Output the [X, Y] coordinate of the center of the cell containing the given text.  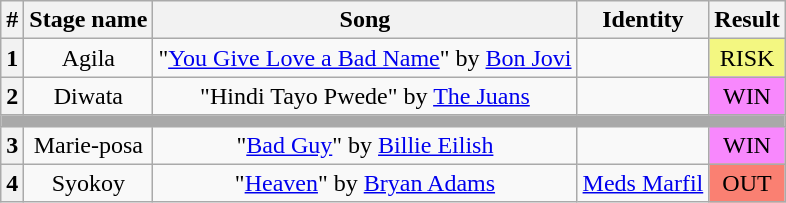
Result [747, 20]
"You Give Love a Bad Name" by Bon Jovi [365, 58]
Marie-posa [88, 145]
2 [12, 96]
Syokoy [88, 183]
"Hindi Tayo Pwede" by The Juans [365, 96]
Song [365, 20]
# [12, 20]
1 [12, 58]
Diwata [88, 96]
RISK [747, 58]
"Bad Guy" by Billie Eilish [365, 145]
Identity [643, 20]
Meds Marfil [643, 183]
Agila [88, 58]
3 [12, 145]
OUT [747, 183]
4 [12, 183]
"Heaven" by Bryan Adams [365, 183]
Stage name [88, 20]
